Search for the cell housing the specified text and yield its [X, Y] center coordinate. 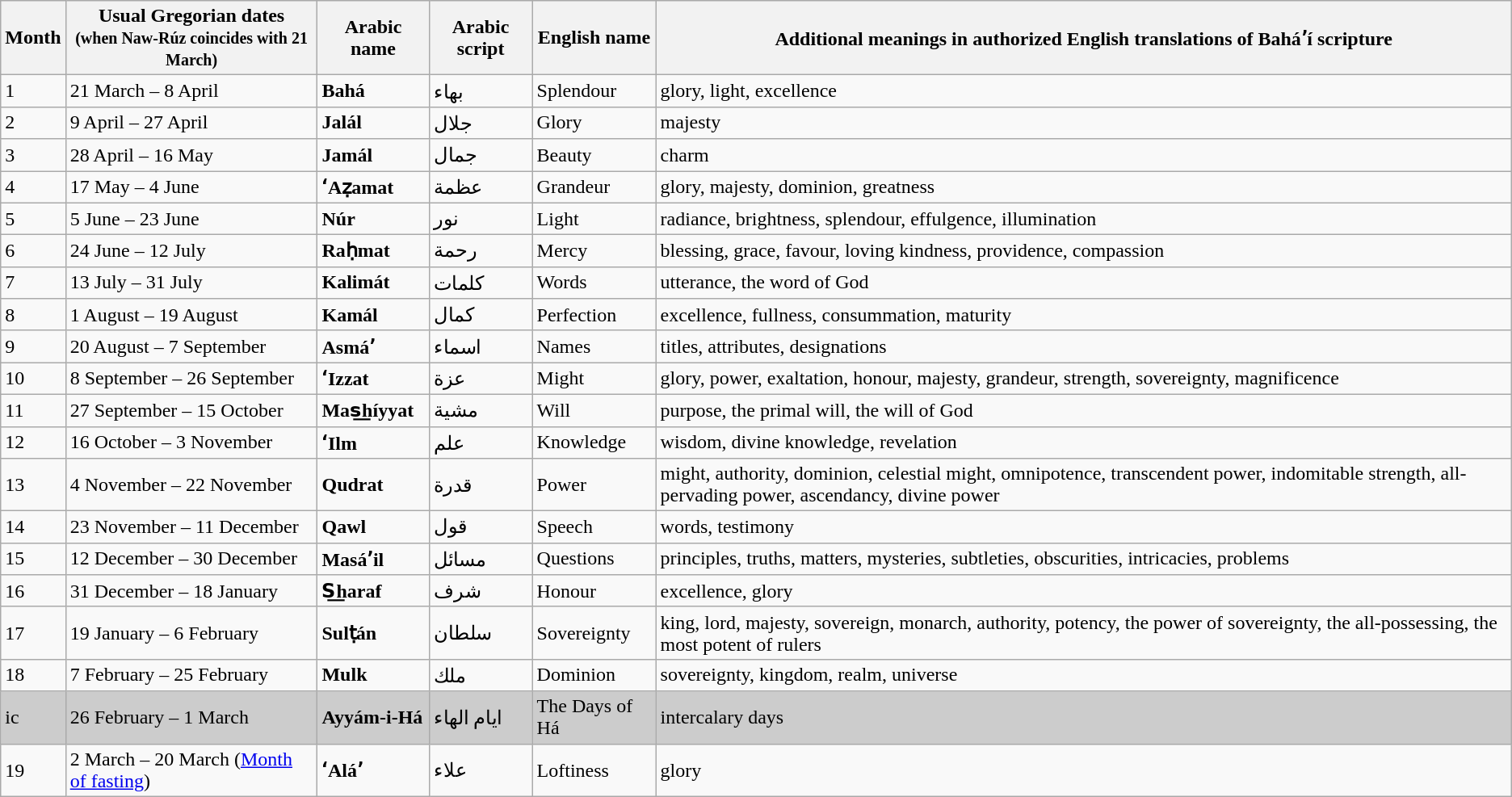
قدرة [481, 484]
جمال [481, 155]
Month [33, 38]
28 April – 16 May [191, 155]
Mas͟híyyat [373, 410]
Usual Gregorian dates(when Naw-Rúz coincides with 21 March) [191, 38]
2 [33, 123]
Mulk [373, 675]
intercalary days [1084, 717]
Sulṭán [373, 633]
Jamál [373, 155]
مشية [481, 410]
1 August – 19 August [191, 315]
7 [33, 283]
12 December – 30 December [191, 559]
علم [481, 443]
Núr [373, 219]
Perfection [594, 315]
كمال [481, 315]
Sovereignty [594, 633]
7 February – 25 February [191, 675]
S͟haraf [373, 591]
نور [481, 219]
Speech [594, 527]
Jalál [373, 123]
Raḥmat [373, 251]
ايام الهاء [481, 717]
excellence, fullness, consummation, maturity [1084, 315]
principles, truths, matters, mysteries, subtleties, obscurities, intricacies, problems [1084, 559]
glory, light, excellence [1084, 91]
4 [33, 187]
5 June – 23 June [191, 219]
8 September – 26 September [191, 379]
Might [594, 379]
English name [594, 38]
wisdom, divine knowledge, revelation [1084, 443]
Questions [594, 559]
Qawl [373, 527]
Bahá [373, 91]
20 August – 7 September [191, 346]
Masáʼil [373, 559]
The Days of Há [594, 717]
Glory [594, 123]
23 November – 11 December [191, 527]
قول [481, 527]
Words [594, 283]
13 [33, 484]
utterance, the word of God [1084, 283]
Names [594, 346]
Will [594, 410]
Knowledge [594, 443]
ʻIzzat [373, 379]
Grandeur [594, 187]
Kamál [373, 315]
Qudrat [373, 484]
glory [1084, 770]
Mercy [594, 251]
blessing, grace, favour, loving kindness, providence, compassion [1084, 251]
1 [33, 91]
رحمة [481, 251]
Dominion [594, 675]
words, testimony [1084, 527]
24 June – 12 July [191, 251]
Splendour [594, 91]
15 [33, 559]
11 [33, 410]
ic [33, 717]
purpose, the primal will, the will of God [1084, 410]
glory, majesty, dominion, greatness [1084, 187]
19 January – 6 February [191, 633]
titles, attributes, designations [1084, 346]
Ayyám-i-Há [373, 717]
charm [1084, 155]
13 July – 31 July [191, 283]
14 [33, 527]
9 [33, 346]
سلطان [481, 633]
4 November – 22 November [191, 484]
Honour [594, 591]
5 [33, 219]
جلال [481, 123]
Kalimát [373, 283]
عزة [481, 379]
Beauty [594, 155]
Arabic script [481, 38]
كلمات [481, 283]
Loftiness [594, 770]
Arabic name [373, 38]
اسماء [481, 346]
21 March – 8 April [191, 91]
17 May – 4 June [191, 187]
king, lord, majesty, sovereign, monarch, authority, potency, the power of sovereignty, the all-possessing, the most potent of rulers [1084, 633]
بهاء [481, 91]
glory, power, exaltation, honour, majesty, grandeur, strength, sovereignty, magnificence [1084, 379]
excellence, glory [1084, 591]
Light [594, 219]
Asmáʼ [373, 346]
ʻAẓamat [373, 187]
شرف [481, 591]
2 March – 20 March (Month of fasting) [191, 770]
might, authority, dominion, celestial might, omnipotence, transcendent power, indomitable strength, all-pervading power, ascendancy, divine power [1084, 484]
radiance, brightness, splendour, effulgence, illumination [1084, 219]
majesty [1084, 123]
Power [594, 484]
12 [33, 443]
19 [33, 770]
18 [33, 675]
ملك [481, 675]
26 February – 1 March [191, 717]
31 December – 18 January [191, 591]
17 [33, 633]
10 [33, 379]
علاء [481, 770]
ʻAláʼ [373, 770]
ʻIlm [373, 443]
3 [33, 155]
sovereignty, kingdom, realm, universe [1084, 675]
مسائل [481, 559]
عظمة [481, 187]
27 September – 15 October [191, 410]
6 [33, 251]
9 April – 27 April [191, 123]
16 October – 3 November [191, 443]
8 [33, 315]
Additional meanings in authorized English translations of Baháʼí scripture [1084, 38]
16 [33, 591]
